Determine the (X, Y) coordinate at the center of the cell enclosing the given text.  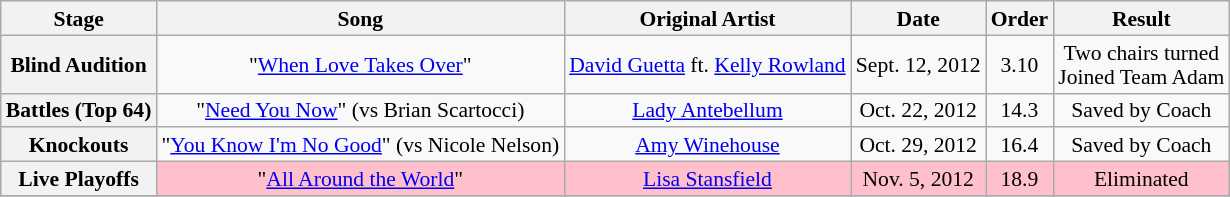
Amy Winehouse (708, 145)
Oct. 29, 2012 (918, 145)
Battles (Top 64) (79, 110)
Stage (79, 18)
Lisa Stansfield (708, 179)
Song (360, 18)
Date (918, 18)
"When Love Takes Over" (360, 64)
Knockouts (79, 145)
"Need You Now" (vs Brian Scartocci) (360, 110)
Oct. 22, 2012 (918, 110)
"All Around the World" (360, 179)
Original Artist (708, 18)
Nov. 5, 2012 (918, 179)
Order (1020, 18)
Lady Antebellum (708, 110)
Two chairs turnedJoined Team Adam (1141, 64)
"You Know I'm No Good" (vs Nicole Nelson) (360, 145)
18.9 (1020, 179)
Blind Audition (79, 64)
14.3 (1020, 110)
Eliminated (1141, 179)
Sept. 12, 2012 (918, 64)
3.10 (1020, 64)
Live Playoffs (79, 179)
Result (1141, 18)
16.4 (1020, 145)
David Guetta ft. Kelly Rowland (708, 64)
